From the cell containing the given text, extract its center point as (X, Y) coordinate. 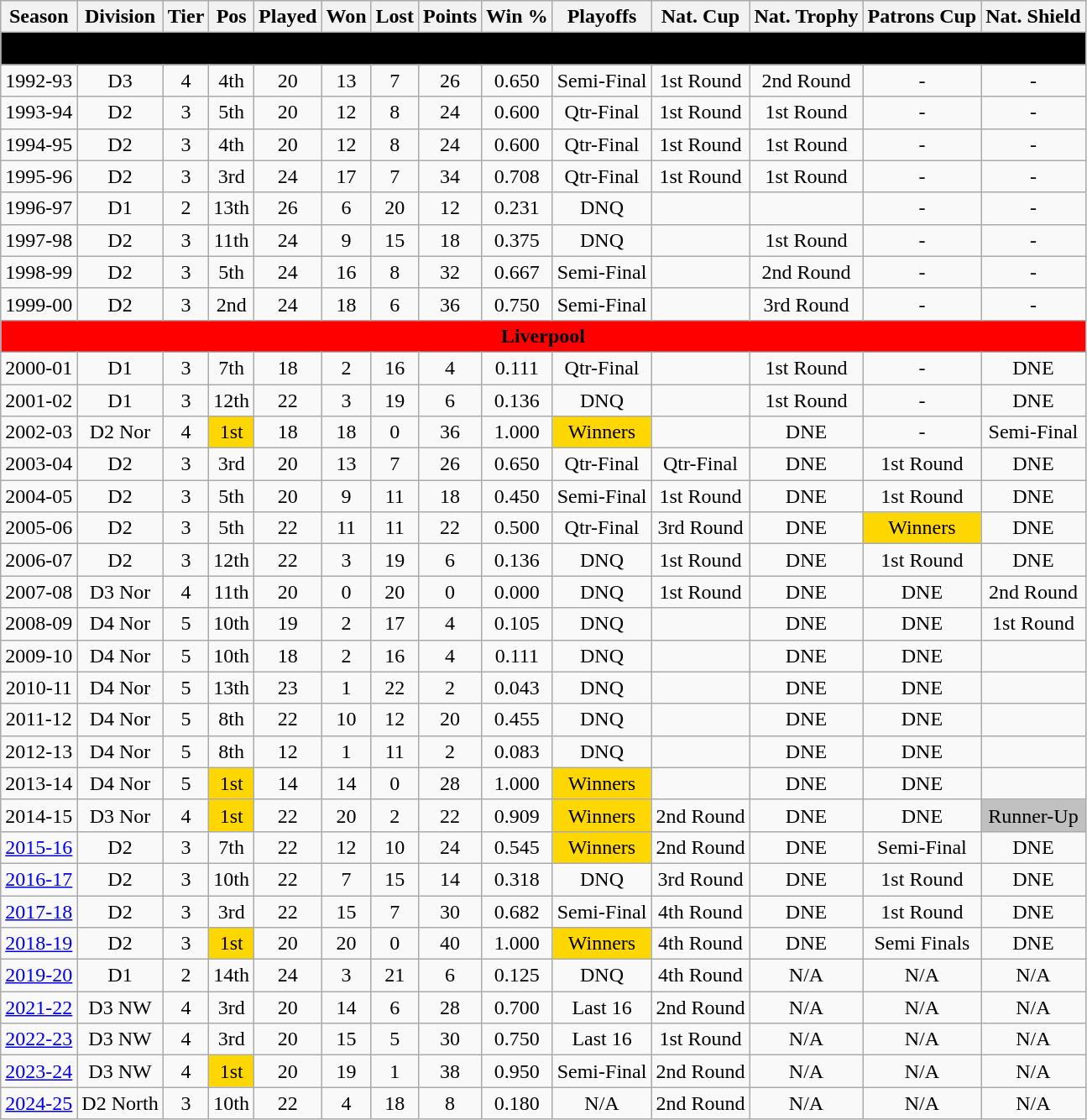
Pos (232, 17)
2002-03 (39, 432)
0.682 (517, 911)
Played (288, 17)
2nd (232, 304)
2023-24 (39, 1071)
Nat. Trophy (806, 17)
Win % (517, 17)
0.180 (517, 1103)
Semi Finals (922, 944)
2011-12 (39, 720)
0.500 (517, 528)
2001-02 (39, 400)
2007-08 (39, 592)
0.700 (517, 1007)
0.667 (517, 272)
2022-23 (39, 1039)
0.083 (517, 751)
2024-25 (39, 1103)
Season (39, 17)
Liverpool (543, 336)
0.105 (517, 624)
1992-93 (39, 81)
32 (450, 272)
1994-95 (39, 144)
0.000 (517, 592)
D3 (120, 81)
2012-13 (39, 751)
0.708 (517, 176)
1997-98 (39, 240)
1993-94 (39, 113)
Tier (186, 17)
Nat. Shield (1033, 17)
0.318 (517, 879)
2016-17 (39, 879)
40 (450, 944)
Lost (395, 17)
2003-04 (39, 464)
2009-10 (39, 656)
1996-97 (39, 208)
34 (450, 176)
1998-99 (39, 272)
2017-18 (39, 911)
2013-14 (39, 783)
0.231 (517, 208)
1999-00 (39, 304)
1995-96 (39, 176)
Nat. Cup (700, 17)
Division (120, 17)
2021-22 (39, 1007)
0.043 (517, 688)
0.455 (517, 720)
0.545 (517, 847)
Won (346, 17)
0.950 (517, 1071)
Points (450, 17)
2008-09 (39, 624)
Runner-Up (1033, 815)
0.125 (517, 976)
2015-16 (39, 847)
Playoffs (602, 17)
2014-15 (39, 815)
D2 Nor (120, 432)
23 (288, 688)
2010-11 (39, 688)
38 (450, 1071)
0.450 (517, 496)
0.909 (517, 815)
2004-05 (39, 496)
2019-20 (39, 976)
14th (232, 976)
21 (395, 976)
2018-19 (39, 944)
D2 North (120, 1103)
Liverpool Atac (543, 49)
0.375 (517, 240)
Patrons Cup (922, 17)
2005-06 (39, 528)
2000-01 (39, 368)
2006-07 (39, 560)
